Scan for the cell matching the given text and deliver its [x, y] coordinate at center. 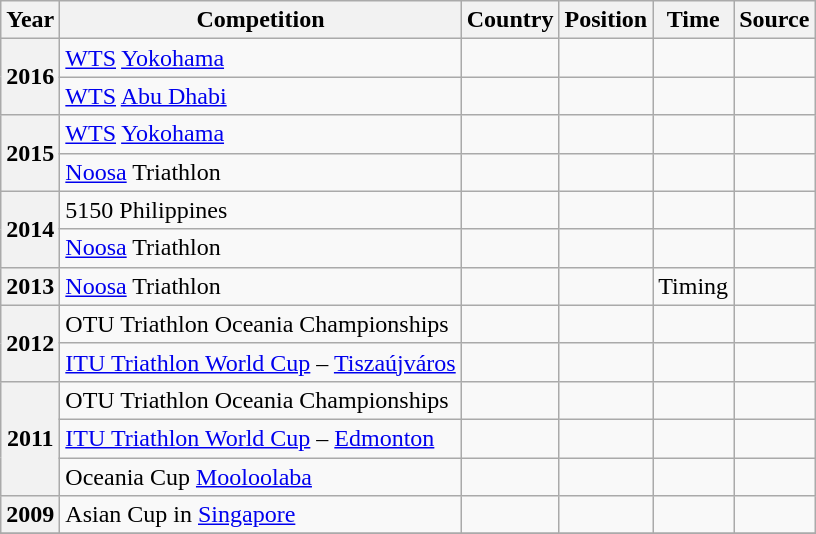
Asian Cup in Singapore [260, 515]
Oceania Cup Mooloolaba [260, 477]
Timing [694, 286]
2011 [30, 438]
2014 [30, 229]
2009 [30, 515]
Year [30, 20]
Country [510, 20]
2015 [30, 153]
ITU Triathlon World Cup – Tiszaújváros [260, 362]
Competition [260, 20]
Source [774, 20]
Time [694, 20]
2012 [30, 343]
2016 [30, 77]
ITU Triathlon World Cup – Edmonton [260, 438]
Position [606, 20]
2013 [30, 286]
WTS Abu Dhabi [260, 96]
5150 Philippines [260, 210]
